Detect which cell encompasses the target text, then output its [X, Y] center coordinate. 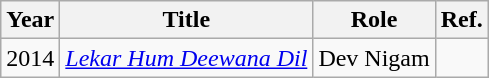
Dev Nigam [374, 58]
Year [30, 20]
2014 [30, 58]
Title [186, 20]
Role [374, 20]
Ref. [462, 20]
Lekar Hum Deewana Dil [186, 58]
